Determine the [X, Y] coordinate at the center of the cell enclosing the given text.  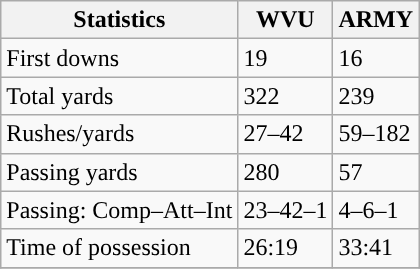
57 [376, 172]
Passing yards [120, 172]
16 [376, 58]
33:41 [376, 248]
19 [286, 58]
Rushes/yards [120, 134]
Statistics [120, 20]
Total yards [120, 96]
322 [286, 96]
27–42 [286, 134]
WVU [286, 20]
4–6–1 [376, 210]
26:19 [286, 248]
59–182 [376, 134]
239 [376, 96]
First downs [120, 58]
ARMY [376, 20]
23–42–1 [286, 210]
Passing: Comp–Att–Int [120, 210]
Time of possession [120, 248]
280 [286, 172]
